Determine the (x, y) coordinate at the center of the cell enclosing the given text.  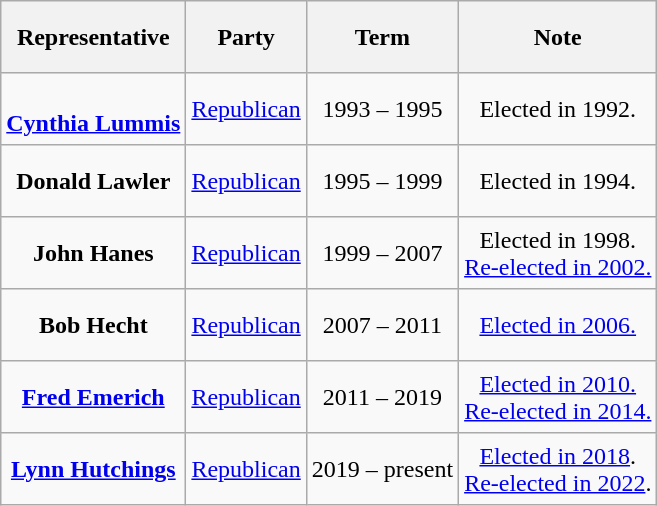
Donald Lawler (94, 181)
Bob Hecht (94, 325)
2011 – 2019 (382, 397)
Representative (94, 37)
Elected in 2018.Re-elected in 2022. (558, 469)
John Hanes (94, 253)
2019 – present (382, 469)
Elected in 2006. (558, 325)
Elected in 2010.Re-elected in 2014. (558, 397)
Lynn Hutchings (94, 469)
2007 – 2011 (382, 325)
Elected in 1994. (558, 181)
Note (558, 37)
Elected in 1998.Re-elected in 2002. (558, 253)
1999 – 2007 (382, 253)
1993 – 1995 (382, 109)
Term (382, 37)
Elected in 1992. (558, 109)
Cynthia Lummis (94, 109)
Fred Emerich (94, 397)
1995 – 1999 (382, 181)
Party (246, 37)
